For the text-containing cell, return its midpoint in [x, y] coordinate format. 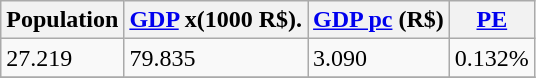
GDP x(1000 R$). [216, 20]
27.219 [62, 58]
3.090 [379, 58]
Population [62, 20]
79.835 [216, 58]
0.132% [492, 58]
PE [492, 20]
GDP pc (R$) [379, 20]
